For the text-containing cell, return its midpoint in [x, y] coordinate format. 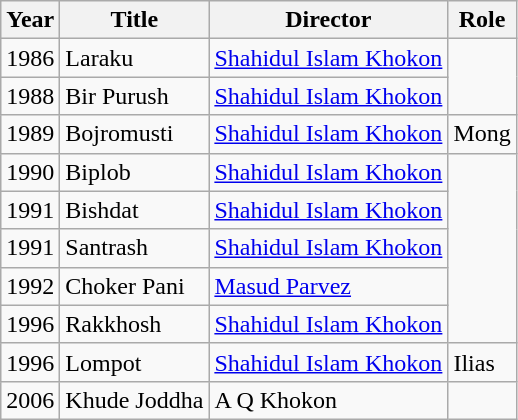
1989 [30, 134]
Mong [482, 134]
Laraku [134, 58]
2006 [30, 400]
Masud Parvez [328, 286]
Rakkhosh [134, 324]
Choker Pani [134, 286]
Role [482, 20]
Title [134, 20]
Khude Joddha [134, 400]
Biplob [134, 172]
A Q Khokon [328, 400]
1986 [30, 58]
Bishdat [134, 210]
1988 [30, 96]
1990 [30, 172]
Bir Purush [134, 96]
1992 [30, 286]
Director [328, 20]
Santrash [134, 248]
Ilias [482, 362]
Lompot [134, 362]
Year [30, 20]
Bojromusti [134, 134]
